Capture the cell that displays the provided text and extract its (x, y) central coordinate. 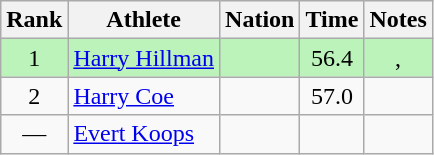
Notes (398, 20)
56.4 (332, 58)
, (398, 58)
Evert Koops (144, 134)
Nation (260, 20)
Harry Coe (144, 96)
Time (332, 20)
1 (34, 58)
Athlete (144, 20)
2 (34, 96)
— (34, 134)
Rank (34, 20)
Harry Hillman (144, 58)
57.0 (332, 96)
